Detect which cell encompasses the target text, then output its [x, y] center coordinate. 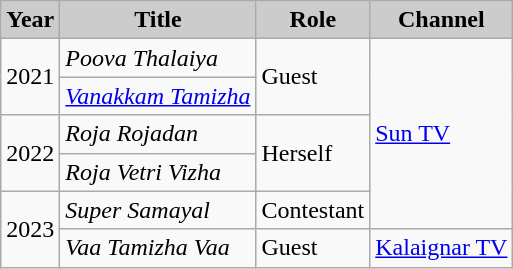
2023 [30, 229]
Vaa Tamizha Vaa [158, 248]
Sun TV [442, 134]
Herself [313, 153]
Role [313, 20]
Kalaignar TV [442, 248]
2021 [30, 77]
Super Samayal [158, 210]
Title [158, 20]
Roja Vetri Vizha [158, 172]
Poova Thalaiya [158, 58]
Contestant [313, 210]
Roja Rojadan [158, 134]
Year [30, 20]
Vanakkam Tamizha [158, 96]
Channel [442, 20]
2022 [30, 153]
